Search for the cell housing the specified text and yield its (x, y) center coordinate. 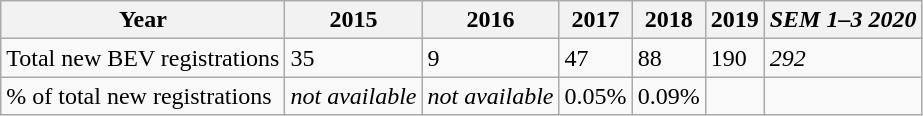
2019 (734, 20)
SEM 1–3 2020 (843, 20)
35 (354, 58)
190 (734, 58)
2015 (354, 20)
Year (143, 20)
292 (843, 58)
2017 (596, 20)
2016 (490, 20)
2018 (668, 20)
Total new BEV registrations (143, 58)
0.05% (596, 96)
% of total new registrations (143, 96)
88 (668, 58)
0.09% (668, 96)
47 (596, 58)
9 (490, 58)
